Search for the cell housing the specified text and yield its [x, y] center coordinate. 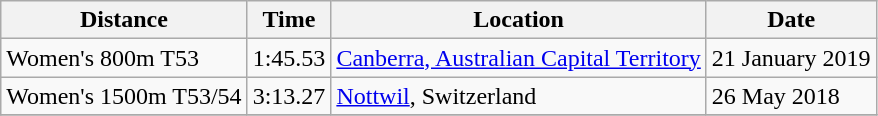
1:45.53 [289, 58]
Women's 1500m T53/54 [124, 96]
26 May 2018 [791, 96]
Canberra, Australian Capital Territory [518, 58]
Date [791, 20]
3:13.27 [289, 96]
21 January 2019 [791, 58]
Time [289, 20]
Distance [124, 20]
Nottwil, Switzerland [518, 96]
Location [518, 20]
Women's 800m T53 [124, 58]
